Return the [x, y] coordinate for the center point of the cell that contains the specified text.  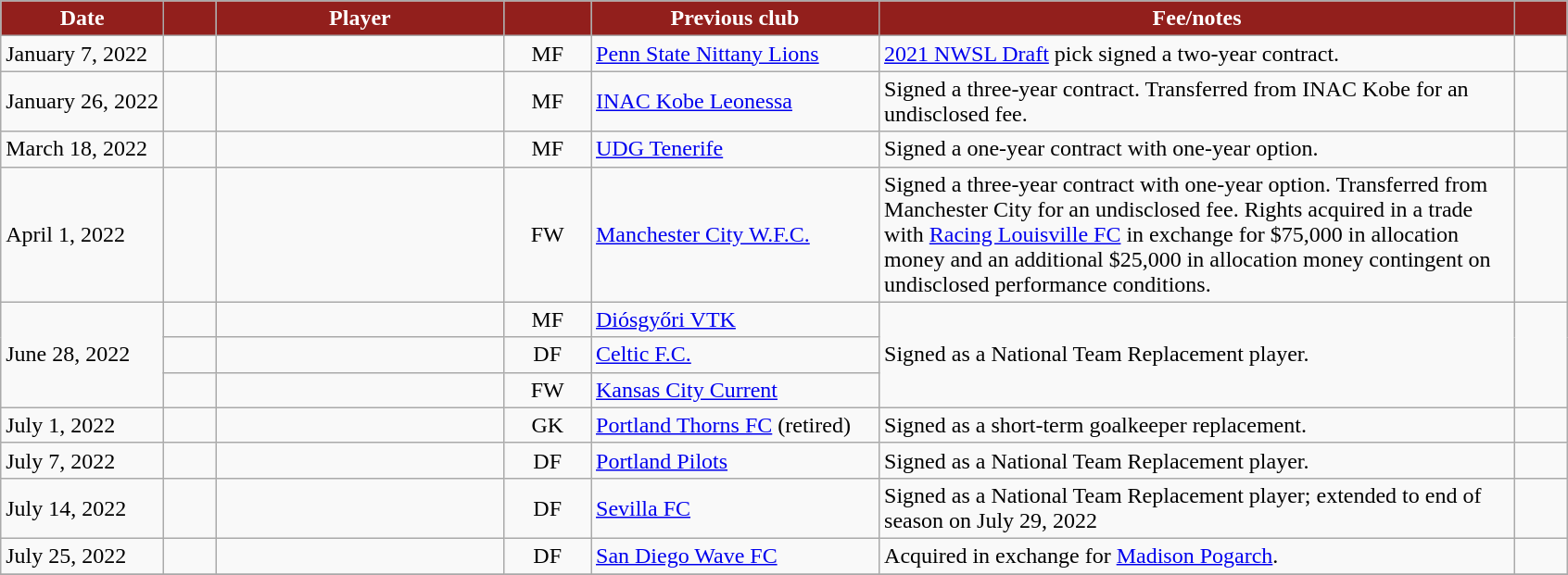
January 7, 2022 [82, 54]
Portland Thorns FC (retired) [736, 425]
Fee/notes [1197, 19]
Date [82, 19]
Portland Pilots [736, 460]
March 18, 2022 [82, 149]
UDG Tenerife [736, 149]
Diósgyőri VTK [736, 319]
Kansas City Current [736, 390]
Celtic F.C. [736, 355]
Signed a three-year contract. Transferred from INAC Kobe for an undisclosed fee. [1197, 102]
Signed as a National Team Replacement player; extended to end of season on July 29, 2022 [1197, 507]
Signed a one-year contract with one-year option. [1197, 149]
June 28, 2022 [82, 355]
January 26, 2022 [82, 102]
San Diego Wave FC [736, 556]
Previous club [736, 19]
Penn State Nittany Lions [736, 54]
Manchester City W.F.C. [736, 234]
July 25, 2022 [82, 556]
July 1, 2022 [82, 425]
Sevilla FC [736, 507]
July 14, 2022 [82, 507]
Player [360, 19]
2021 NWSL Draft pick signed a two-year contract. [1197, 54]
GK [548, 425]
INAC Kobe Leonessa [736, 102]
Signed as a short-term goalkeeper replacement. [1197, 425]
July 7, 2022 [82, 460]
Acquired in exchange for Madison Pogarch. [1197, 556]
April 1, 2022 [82, 234]
